Provide the [X, Y] coordinate of the cell's center where the given text is located.  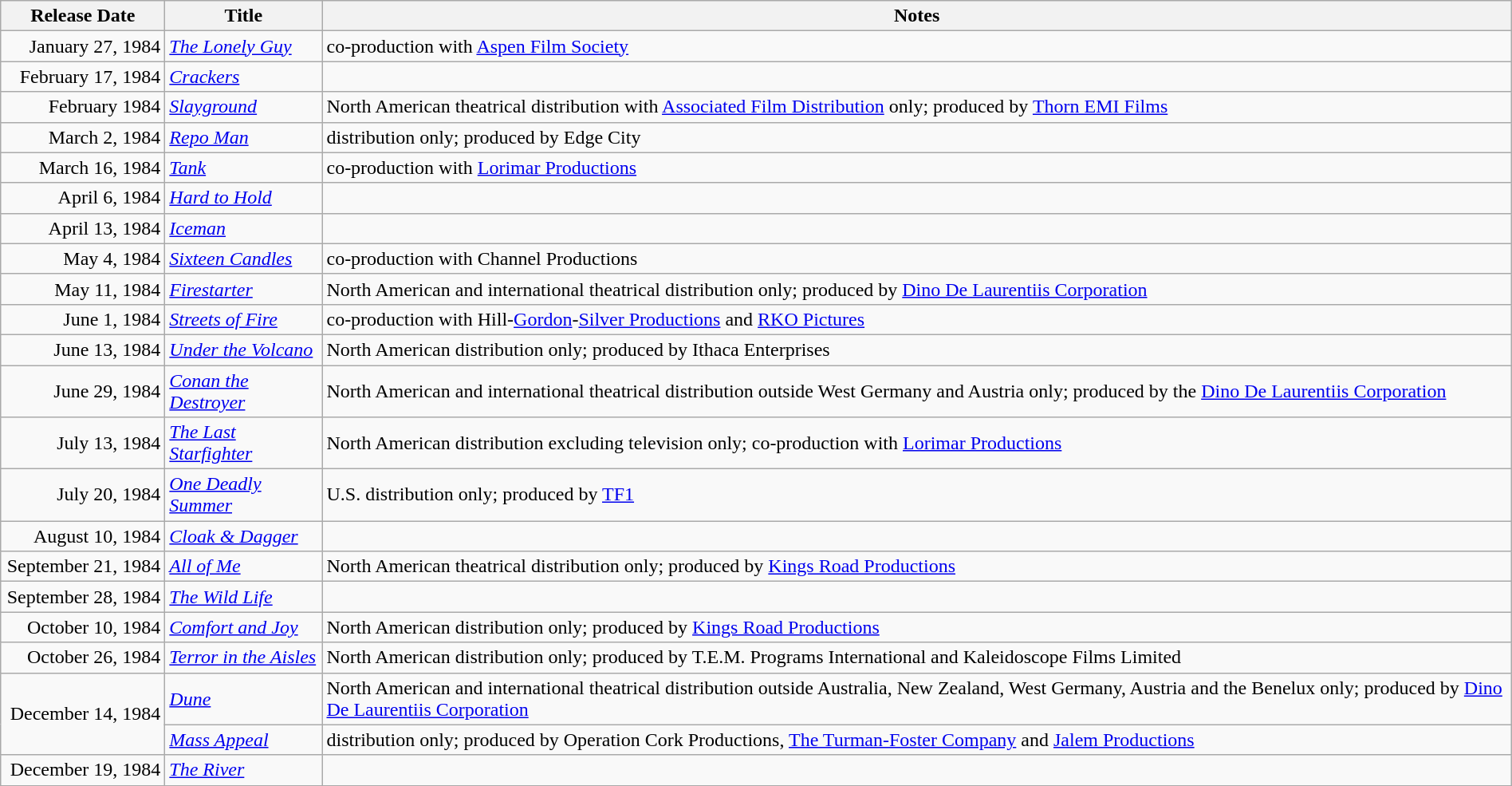
U.S. distribution only; produced by TF1 [917, 495]
Crackers [244, 77]
March 16, 1984 [83, 168]
October 26, 1984 [83, 658]
All of Me [244, 567]
North American distribution only; produced by T.E.M. Programs International and Kaleidoscope Films Limited [917, 658]
January 27, 1984 [83, 46]
March 2, 1984 [83, 137]
Terror in the Aisles [244, 658]
Mass Appeal [244, 740]
co-production with Aspen Film Society [917, 46]
September 28, 1984 [83, 597]
North American distribution only; produced by Ithaca Enterprises [917, 350]
North American theatrical distribution only; produced by Kings Road Productions [917, 567]
North American distribution only; produced by Kings Road Productions [917, 627]
Repo Man [244, 137]
The Lonely Guy [244, 46]
The Last Starfighter [244, 444]
September 21, 1984 [83, 567]
Hard to Hold [244, 198]
May 11, 1984 [83, 289]
North American distribution excluding television only; co-production with Lorimar Productions [917, 444]
Dune [244, 699]
Firestarter [244, 289]
Sixteen Candles [244, 259]
Slayground [244, 107]
October 10, 1984 [83, 627]
North American and international theatrical distribution outside West Germany and Austria only; produced by the Dino De Laurentiis Corporation [917, 391]
June 1, 1984 [83, 319]
Iceman [244, 228]
Title [244, 16]
co-production with Hill-Gordon-Silver Productions and RKO Pictures [917, 319]
distribution only; produced by Edge City [917, 137]
April 6, 1984 [83, 198]
co-production with Channel Productions [917, 259]
December 14, 1984 [83, 713]
July 20, 1984 [83, 495]
June 29, 1984 [83, 391]
Release Date [83, 16]
June 13, 1984 [83, 350]
One Deadly Summer [244, 495]
May 4, 1984 [83, 259]
December 19, 1984 [83, 770]
Cloak & Dagger [244, 536]
North American and international theatrical distribution only; produced by Dino De Laurentiis Corporation [917, 289]
Tank [244, 168]
August 10, 1984 [83, 536]
The Wild Life [244, 597]
Under the Volcano [244, 350]
North American theatrical distribution with Associated Film Distribution only; produced by Thorn EMI Films [917, 107]
The River [244, 770]
Comfort and Joy [244, 627]
Streets of Fire [244, 319]
Conan the Destroyer [244, 391]
February 1984 [83, 107]
Notes [917, 16]
co-production with Lorimar Productions [917, 168]
July 13, 1984 [83, 444]
April 13, 1984 [83, 228]
distribution only; produced by Operation Cork Productions, The Turman-Foster Company and Jalem Productions [917, 740]
February 17, 1984 [83, 77]
